Capture the cell that displays the provided text and extract its (x, y) central coordinate. 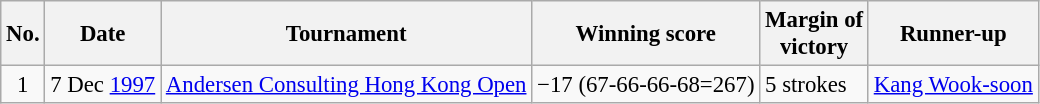
1 (23, 85)
7 Dec 1997 (103, 85)
Kang Wook-soon (953, 85)
5 strokes (814, 85)
Tournament (346, 34)
Runner-up (953, 34)
Winning score (646, 34)
Date (103, 34)
−17 (67-66-66-68=267) (646, 85)
Andersen Consulting Hong Kong Open (346, 85)
No. (23, 34)
Margin ofvictory (814, 34)
